Detect which cell encompasses the target text, then output its [X, Y] center coordinate. 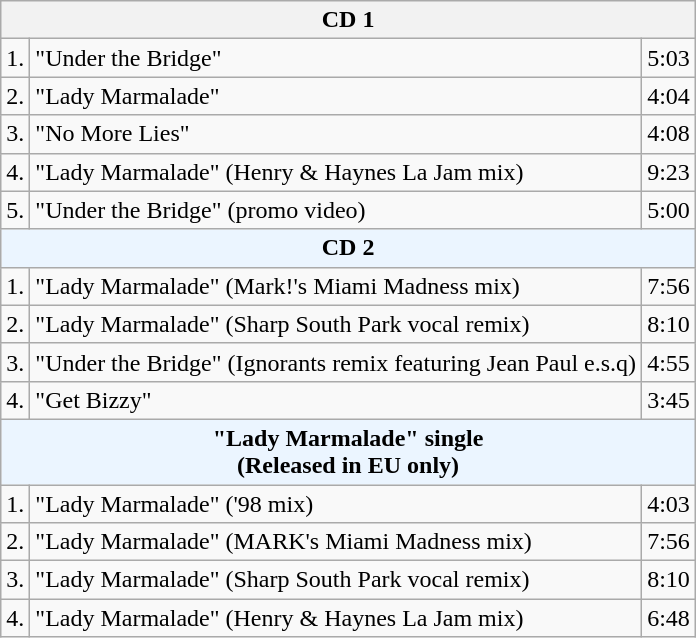
5:03 [669, 58]
"Get Bizzy" [336, 400]
"Under the Bridge" (Ignorants remix featuring Jean Paul e.s.q) [336, 362]
5:00 [669, 210]
9:23 [669, 172]
6:48 [669, 618]
3:45 [669, 400]
4:55 [669, 362]
4:04 [669, 96]
"Lady Marmalade" single(Released in EU only) [348, 452]
"Lady Marmalade" (Mark!'s Miami Madness mix) [336, 286]
"No More Lies" [336, 134]
"Under the Bridge" (promo video) [336, 210]
4:03 [669, 503]
5. [16, 210]
"Lady Marmalade" ('98 mix) [336, 503]
"Lady Marmalade" (MARK's Miami Madness mix) [336, 542]
"Under the Bridge" [336, 58]
4:08 [669, 134]
CD 2 [348, 248]
"Lady Marmalade" [336, 96]
CD 1 [348, 20]
